Pinpoint the cell where the given text exists, returning its (x, y) midpoint coordinate. 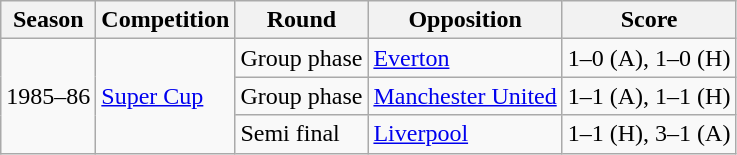
Round (302, 20)
1985–86 (48, 96)
1–1 (A), 1–1 (H) (649, 96)
Semi final (302, 134)
Super Cup (166, 96)
Manchester United (465, 96)
1–0 (A), 1–0 (H) (649, 58)
Liverpool (465, 134)
Score (649, 20)
Everton (465, 58)
Season (48, 20)
Opposition (465, 20)
1–1 (H), 3–1 (A) (649, 134)
Competition (166, 20)
